Capture the cell that displays the provided text and extract its (X, Y) central coordinate. 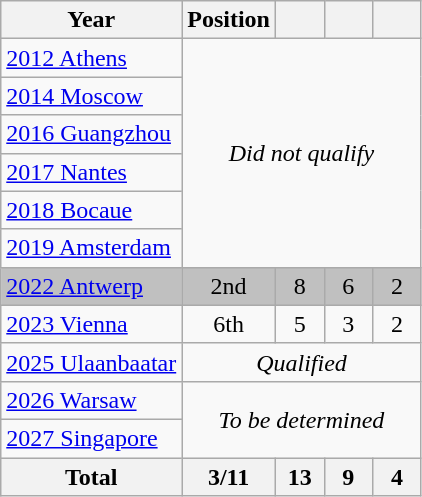
2016 Guangzhou (92, 134)
2025 Ulaanbaatar (92, 362)
Qualified (302, 362)
2nd (229, 286)
2027 Singapore (92, 438)
2012 Athens (92, 58)
2014 Moscow (92, 96)
13 (300, 477)
9 (348, 477)
To be determined (302, 419)
3/11 (229, 477)
Did not qualify (302, 153)
Year (92, 20)
2023 Vienna (92, 324)
Total (92, 477)
2018 Bocaue (92, 210)
6th (229, 324)
5 (300, 324)
Position (229, 20)
3 (348, 324)
2026 Warsaw (92, 400)
2017 Nantes (92, 172)
4 (398, 477)
2019 Amsterdam (92, 248)
8 (300, 286)
2022 Antwerp (92, 286)
6 (348, 286)
